Provide the [x, y] coordinate of the cell's center where the given text is located.  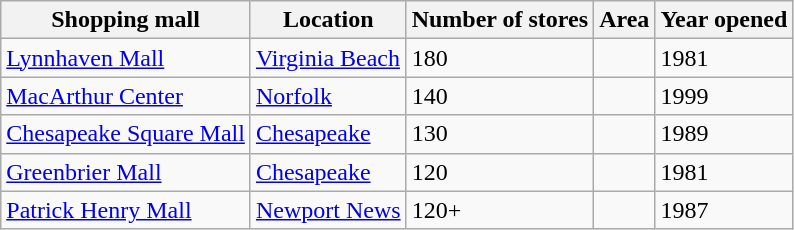
Virginia Beach [328, 58]
Newport News [328, 210]
1999 [724, 96]
Shopping mall [126, 20]
MacArthur Center [126, 96]
Year opened [724, 20]
Location [328, 20]
1987 [724, 210]
Lynnhaven Mall [126, 58]
130 [500, 134]
Number of stores [500, 20]
140 [500, 96]
Chesapeake Square Mall [126, 134]
120 [500, 172]
120+ [500, 210]
Norfolk [328, 96]
180 [500, 58]
Area [624, 20]
Patrick Henry Mall [126, 210]
1989 [724, 134]
Greenbrier Mall [126, 172]
